Scan for the cell matching the given text and deliver its [x, y] coordinate at center. 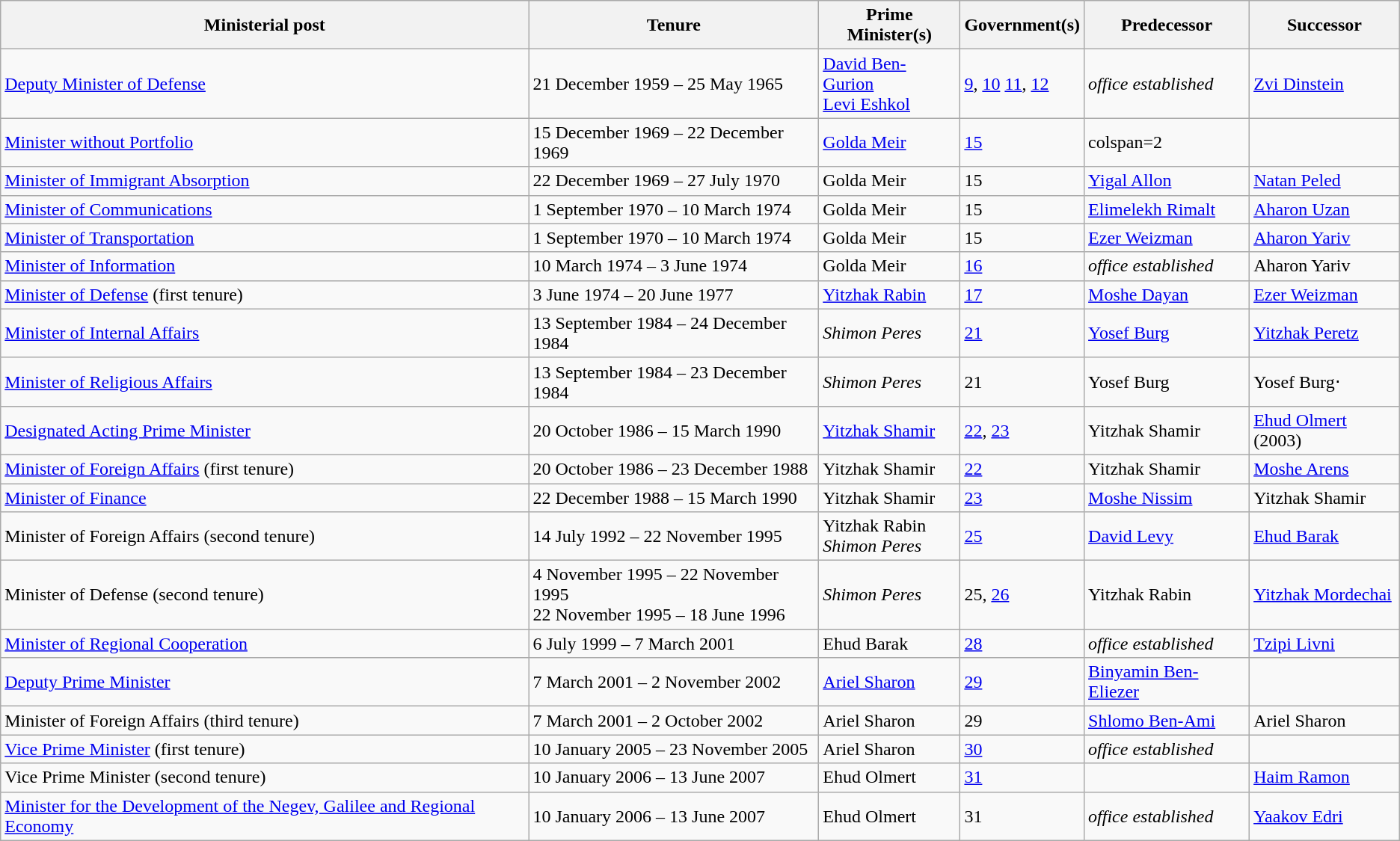
Minister of Foreign Affairs (third tenure) [265, 721]
22 December 1988 – 15 March 1990 [674, 497]
20 October 1986 – 15 March 1990 [674, 431]
Yitzhak Mordechai [1325, 595]
Government(s) [1022, 25]
Ehud Olmert (2003) [1325, 431]
Minister of Religious Affairs [265, 381]
Minister of Regional Cooperation [265, 644]
David Levy [1167, 537]
Minister without Portfolio [265, 142]
Deputy Prime Minister [265, 682]
10 January 2005 – 23 November 2005 [674, 749]
Moshe Nissim [1167, 497]
14 July 1992 – 22 November 1995 [674, 537]
13 September 1984 – 23 December 1984 [674, 381]
4 November 1995 – 22 November 1995 22 November 1995 – 18 June 1996 [674, 595]
28 [1022, 644]
Minister of Defense (second tenure) [265, 595]
Natan Peled [1325, 181]
Aharon Uzan [1325, 209]
Minister of Foreign Affairs (first tenure) [265, 469]
Zvi Dinstein [1325, 84]
3 June 1974 – 20 June 1977 [674, 295]
13 September 1984 – 24 December 1984 [674, 333]
30 [1022, 749]
Shlomo Ben-Ami [1167, 721]
9, 10 11, 12 [1022, 84]
Moshe Dayan [1167, 295]
7 March 2001 – 2 November 2002 [674, 682]
16 [1022, 266]
Yitzhak Rabin Shimon Peres [890, 537]
Binyamin Ben-Eliezer [1167, 682]
Minister of Finance [265, 497]
15 December 1969 – 22 December 1969 [674, 142]
Minister of Transportation [265, 238]
Minister of Foreign Affairs (second tenure) [265, 537]
Tzipi Livni [1325, 644]
Successor [1325, 25]
Moshe Arens [1325, 469]
10 March 1974 – 3 June 1974 [674, 266]
colspan=2 [1167, 142]
7 March 2001 – 2 October 2002 [674, 721]
Minister of Defense (first tenure) [265, 295]
Tenure [674, 25]
Prime Minister(s) [890, 25]
Ministerial post [265, 25]
22 [1022, 469]
6 July 1999 – 7 March 2001 [674, 644]
David Ben-Gurion Levi Eshkol [890, 84]
Haim Ramon [1325, 777]
Vice Prime Minister (first tenure) [265, 749]
23 [1022, 497]
25, 26 [1022, 595]
25 [1022, 537]
21 December 1959 – 25 May 1965 [674, 84]
Vice Prime Minister (second tenure) [265, 777]
Yigal Allon [1167, 181]
17 [1022, 295]
Minister for the Development of the Negev, Galilee and Regional Economy [265, 816]
Yaakov Edri [1325, 816]
Deputy Minister of Defense [265, 84]
Minister of Communications [265, 209]
Elimelekh Rimalt [1167, 209]
Yitzhak Peretz [1325, 333]
22 December 1969 – 27 July 1970 [674, 181]
Minister of Immigrant Absorption [265, 181]
Yosef Burg⋅ [1325, 381]
20 October 1986 – 23 December 1988 [674, 469]
22, 23 [1022, 431]
Predecessor [1167, 25]
Designated Acting Prime Minister [265, 431]
Minister of Information [265, 266]
Minister of Internal Affairs [265, 333]
